Scan for the cell matching the given text and deliver its [x, y] coordinate at center. 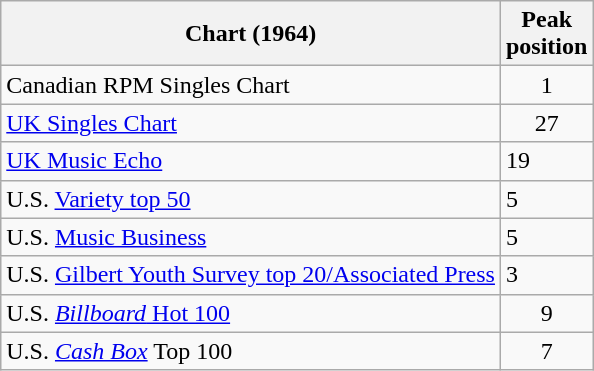
U.S. Cash Box Top 100 [251, 351]
27 [546, 123]
3 [546, 275]
U.S. Music Business [251, 237]
9 [546, 313]
U.S. Gilbert Youth Survey top 20/Associated Press [251, 275]
1 [546, 85]
7 [546, 351]
U.S. Variety top 50 [251, 199]
U.S. Billboard Hot 100 [251, 313]
Chart (1964) [251, 34]
UK Music Echo [251, 161]
19 [546, 161]
Canadian RPM Singles Chart [251, 85]
Peakposition [546, 34]
UK Singles Chart [251, 123]
